Return the (X, Y) coordinate for the center point of the cell that contains the specified text.  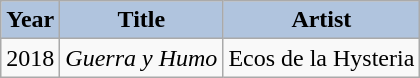
Artist (322, 20)
Guerra y Humo (142, 58)
Ecos de la Hysteria (322, 58)
Title (142, 20)
2018 (30, 58)
Year (30, 20)
